For the text-containing cell, return its midpoint in (x, y) coordinate format. 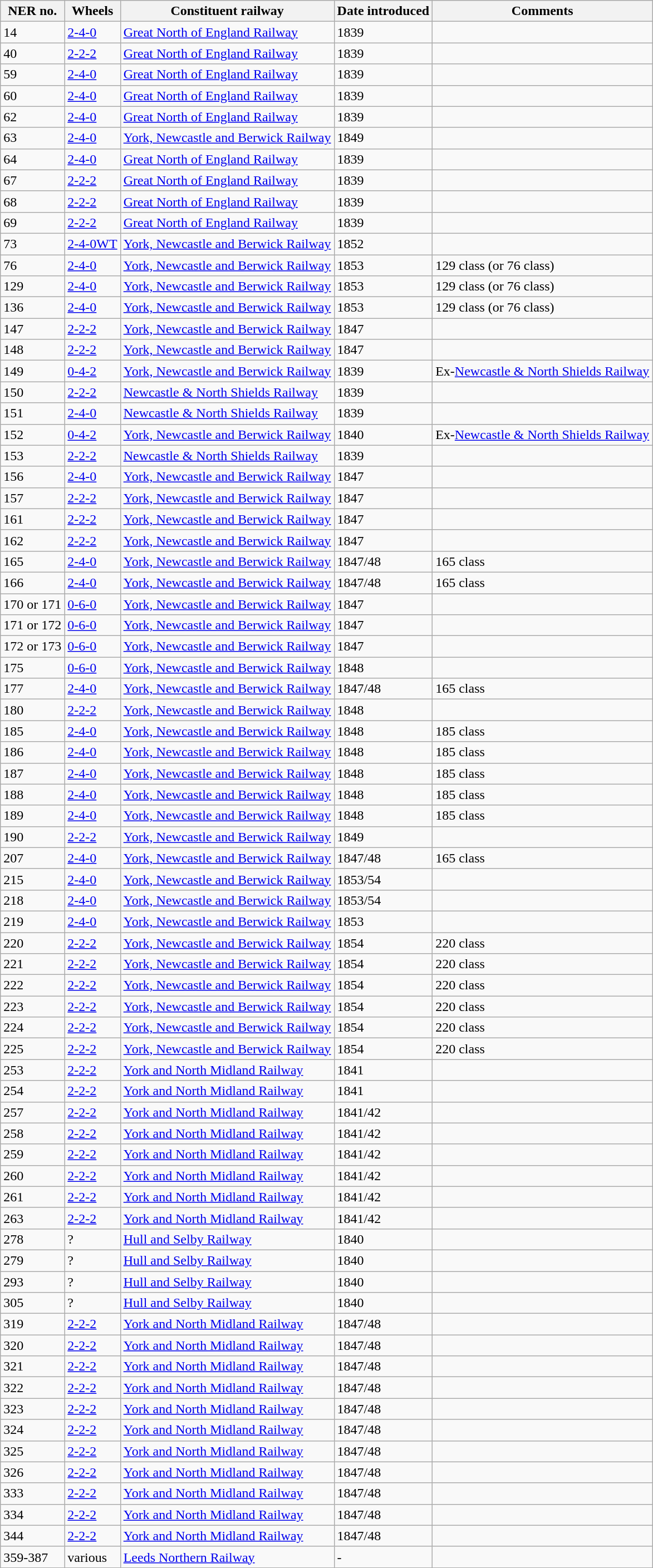
170 or 171 (32, 604)
218 (32, 900)
69 (32, 223)
NER no. (32, 11)
- (383, 1557)
323 (32, 1409)
326 (32, 1472)
305 (32, 1303)
293 (32, 1281)
254 (32, 1091)
278 (32, 1239)
222 (32, 985)
321 (32, 1367)
207 (32, 858)
253 (32, 1070)
319 (32, 1324)
263 (32, 1218)
165 (32, 561)
258 (32, 1133)
279 (32, 1260)
172 or 173 (32, 647)
162 (32, 540)
225 (32, 1049)
40 (32, 53)
223 (32, 1007)
59 (32, 75)
63 (32, 138)
Constituent railway (227, 11)
150 (32, 392)
189 (32, 816)
14 (32, 32)
259 (32, 1155)
187 (32, 773)
257 (32, 1112)
166 (32, 583)
67 (32, 180)
161 (32, 519)
325 (32, 1451)
148 (32, 350)
177 (32, 689)
215 (32, 879)
151 (32, 413)
261 (32, 1197)
73 (32, 244)
76 (32, 265)
188 (32, 795)
334 (32, 1515)
324 (32, 1430)
322 (32, 1388)
157 (32, 498)
64 (32, 159)
147 (32, 329)
Leeds Northern Railway (227, 1557)
156 (32, 477)
185 (32, 731)
175 (32, 668)
152 (32, 435)
333 (32, 1493)
various (92, 1557)
Wheels (92, 11)
190 (32, 837)
320 (32, 1345)
186 (32, 752)
60 (32, 96)
129 (32, 287)
180 (32, 710)
Date introduced (383, 11)
Comments (542, 11)
1852 (383, 244)
62 (32, 117)
171 or 172 (32, 625)
224 (32, 1028)
149 (32, 371)
136 (32, 308)
219 (32, 921)
221 (32, 964)
359-387 (32, 1557)
220 (32, 943)
344 (32, 1536)
2-4-0WT (92, 244)
260 (32, 1176)
68 (32, 201)
153 (32, 456)
